From the cell containing the given text, extract its center point as (X, Y) coordinate. 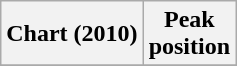
Peakposition (189, 34)
Chart (2010) (72, 34)
